Scan for the cell matching the given text and deliver its [X, Y] coordinate at center. 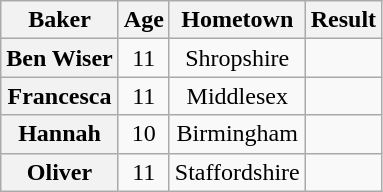
Baker [60, 20]
Middlesex [237, 96]
Ben Wiser [60, 58]
Hometown [237, 20]
Oliver [60, 172]
Age [144, 20]
10 [144, 134]
Shropshire [237, 58]
Birmingham [237, 134]
Result [343, 20]
Staffordshire [237, 172]
Francesca [60, 96]
Hannah [60, 134]
